Output the [X, Y] coordinate of the center of the cell containing the given text.  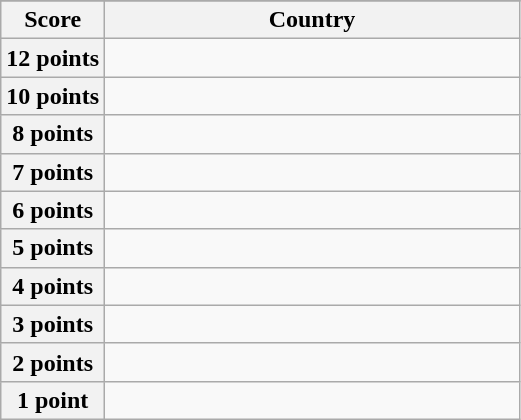
5 points [53, 248]
Score [53, 20]
Country [312, 20]
10 points [53, 96]
2 points [53, 362]
8 points [53, 134]
6 points [53, 210]
3 points [53, 324]
7 points [53, 172]
12 points [53, 58]
4 points [53, 286]
1 point [53, 400]
